Scan for the cell matching the given text and deliver its [x, y] coordinate at center. 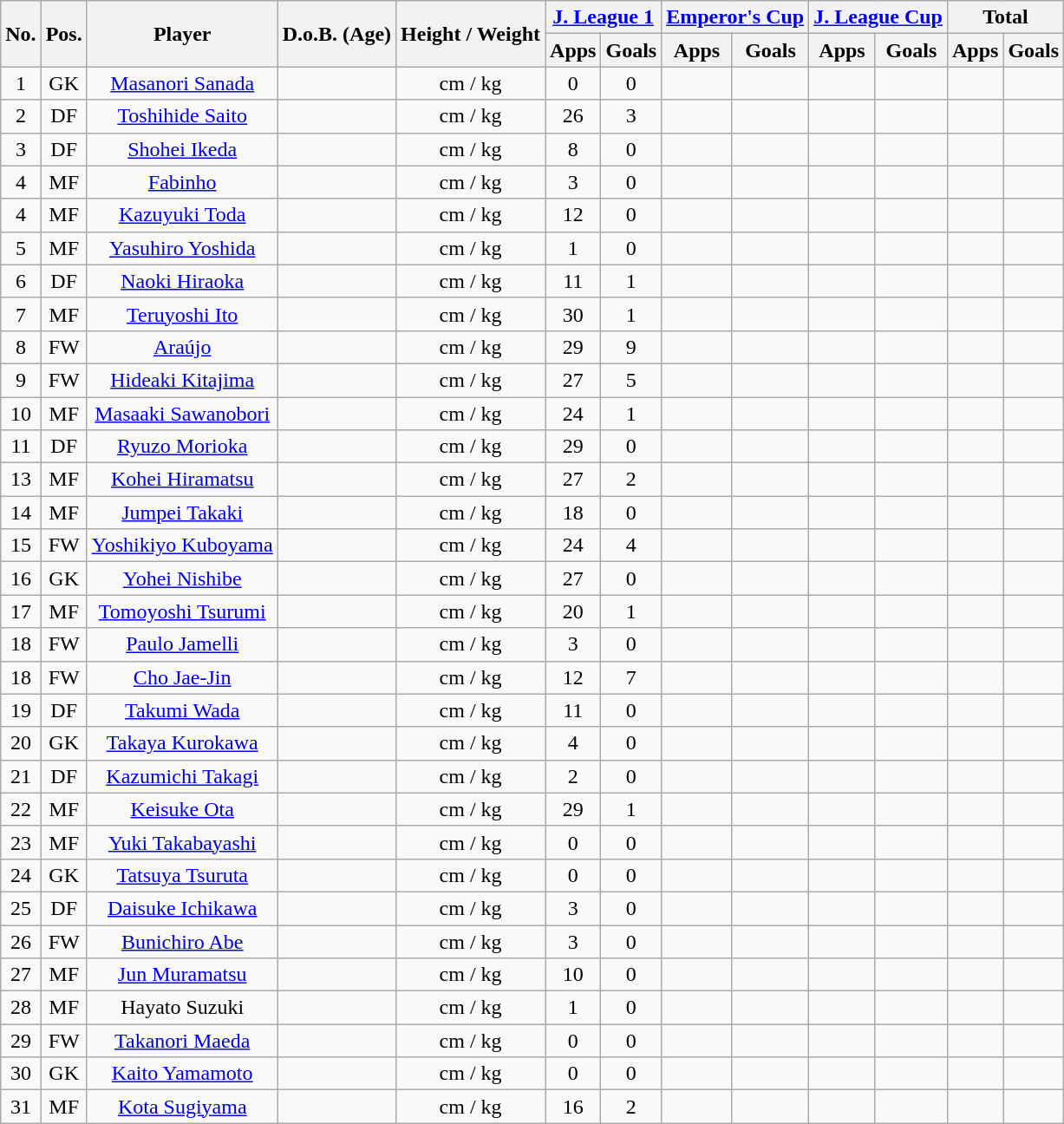
Masaaki Sawanobori [182, 414]
Teruyoshi Ito [182, 314]
Yohei Nishibe [182, 578]
Toshihide Saito [182, 116]
Cho Jae-Jin [182, 677]
Yuki Takabayashi [182, 842]
Yasuhiro Yoshida [182, 248]
Takaya Kurokawa [182, 743]
J. League Cup [878, 17]
Naoki Hiraoka [182, 281]
28 [21, 1008]
Player [182, 34]
Takanori Maeda [182, 1041]
Fabinho [182, 182]
Bunichiro Abe [182, 941]
31 [21, 1107]
6 [21, 281]
13 [21, 480]
Yoshikiyo Kuboyama [182, 546]
Kaito Yamamoto [182, 1074]
No. [21, 34]
Keisuke Ota [182, 809]
Hideaki Kitajima [182, 380]
Kazumichi Takagi [182, 776]
Kohei Hiramatsu [182, 480]
21 [21, 776]
Kazuyuki Toda [182, 215]
Daisuke Ichikawa [182, 908]
22 [21, 809]
Ryuzo Morioka [182, 447]
Kota Sugiyama [182, 1107]
17 [21, 611]
Araújo [182, 347]
25 [21, 908]
19 [21, 710]
Masanori Sanada [182, 83]
14 [21, 513]
Tatsuya Tsuruta [182, 875]
Hayato Suzuki [182, 1008]
J. League 1 [604, 17]
Total [1005, 17]
Pos. [64, 34]
Paulo Jamelli [182, 644]
Tomoyoshi Tsurumi [182, 611]
Jumpei Takaki [182, 513]
Shohei Ikeda [182, 149]
15 [21, 546]
Takumi Wada [182, 710]
23 [21, 842]
D.o.B. (Age) [336, 34]
Emperor's Cup [735, 17]
Height / Weight [471, 34]
Jun Muramatsu [182, 975]
